Search for the cell housing the specified text and yield its (x, y) center coordinate. 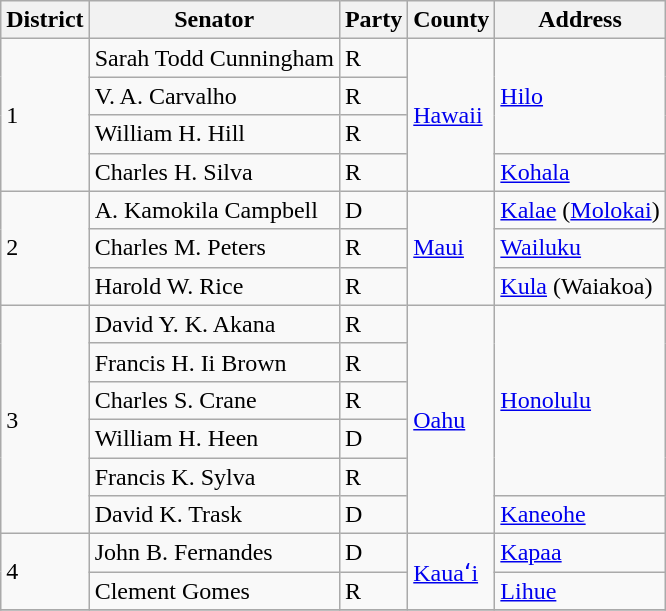
Kalae (Molokai) (580, 210)
District (45, 20)
Charles M. Peters (214, 248)
Francis H. Ii Brown (214, 362)
3 (45, 419)
Address (580, 20)
Francis K. Sylva (214, 477)
William H. Hill (214, 134)
Hilo (580, 96)
Maui (452, 248)
1 (45, 115)
Wailuku (580, 248)
Clement Gomes (214, 591)
2 (45, 248)
V. A. Carvalho (214, 96)
Kaneohe (580, 515)
Kauaʻi (452, 572)
John B. Fernandes (214, 553)
David K. Trask (214, 515)
Sarah Todd Cunningham (214, 58)
A. Kamokila Campbell (214, 210)
Oahu (452, 419)
Honolulu (580, 400)
Kohala (580, 172)
Party (373, 20)
Kula (Waiakoa) (580, 286)
Hawaii (452, 115)
4 (45, 572)
William H. Heen (214, 438)
County (452, 20)
Charles H. Silva (214, 172)
Lihue (580, 591)
Harold W. Rice (214, 286)
Charles S. Crane (214, 400)
Kapaa (580, 553)
David Y. K. Akana (214, 324)
Senator (214, 20)
